Pinpoint the cell where the given text exists, returning its [x, y] midpoint coordinate. 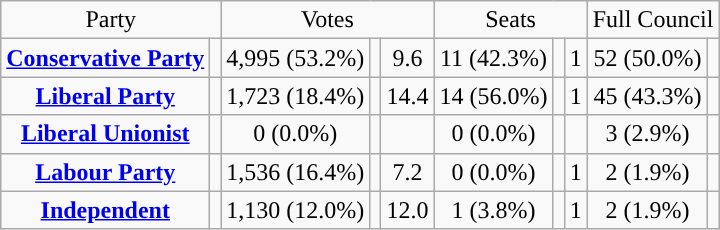
Liberal Unionist [106, 134]
45 (43.3%) [648, 96]
3 (2.9%) [648, 134]
11 (42.3%) [494, 58]
52 (50.0%) [648, 58]
Conservative Party [106, 58]
Liberal Party [106, 96]
1 (3.8%) [494, 210]
14 (56.0%) [494, 96]
1,130 (12.0%) [296, 210]
14.4 [408, 96]
Party [111, 20]
1,536 (16.4%) [296, 172]
Full Council [653, 20]
Seats [510, 20]
Labour Party [106, 172]
Independent [106, 210]
4,995 (53.2%) [296, 58]
Votes [328, 20]
1,723 (18.4%) [296, 96]
9.6 [408, 58]
12.0 [408, 210]
7.2 [408, 172]
